Determine the (X, Y) coordinate at the center of the cell enclosing the given text.  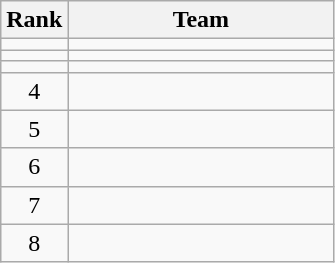
4 (34, 91)
7 (34, 205)
6 (34, 167)
5 (34, 129)
Rank (34, 20)
Team (201, 20)
8 (34, 243)
